Determine the (x, y) coordinate at the center of the cell enclosing the given text.  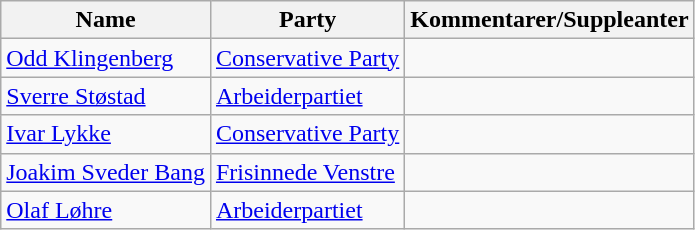
Odd Klingenberg (106, 58)
Olaf Løhre (106, 210)
Ivar Lykke (106, 134)
Kommentarer/Suppleanter (550, 20)
Party (307, 20)
Joakim Sveder Bang (106, 172)
Frisinnede Venstre (307, 172)
Name (106, 20)
Sverre Støstad (106, 96)
